Scan for the cell matching the given text and deliver its (X, Y) coordinate at center. 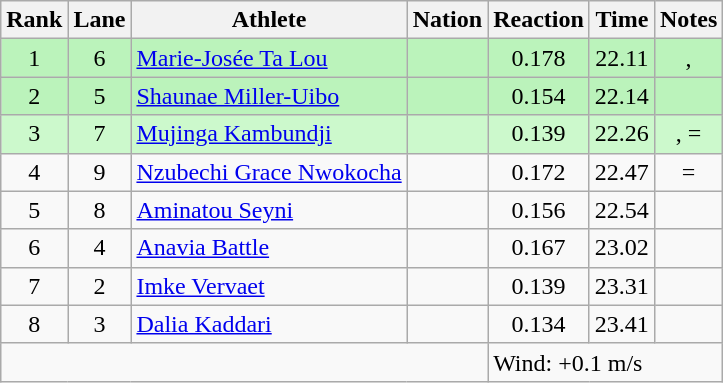
0.178 (539, 58)
0.156 (539, 210)
Nzubechi Grace Nwokocha (269, 172)
, (688, 58)
Reaction (539, 20)
0.154 (539, 96)
Marie-Josée Ta Lou (269, 58)
Aminatou Seyni (269, 210)
Wind: +0.1 m/s (606, 362)
0.172 (539, 172)
Mujinga Kambundji (269, 134)
22.54 (622, 210)
Lane (100, 20)
Athlete (269, 20)
0.134 (539, 324)
Dalia Kaddari (269, 324)
23.02 (622, 248)
22.26 (622, 134)
22.11 (622, 58)
= (688, 172)
1 (34, 58)
Notes (688, 20)
22.47 (622, 172)
, = (688, 134)
9 (100, 172)
Anavia Battle (269, 248)
Time (622, 20)
22.14 (622, 96)
Rank (34, 20)
0.167 (539, 248)
Shaunae Miller-Uibo (269, 96)
23.31 (622, 286)
Imke Vervaet (269, 286)
Nation (447, 20)
23.41 (622, 324)
